Output the [X, Y] coordinate of the center of the cell containing the given text.  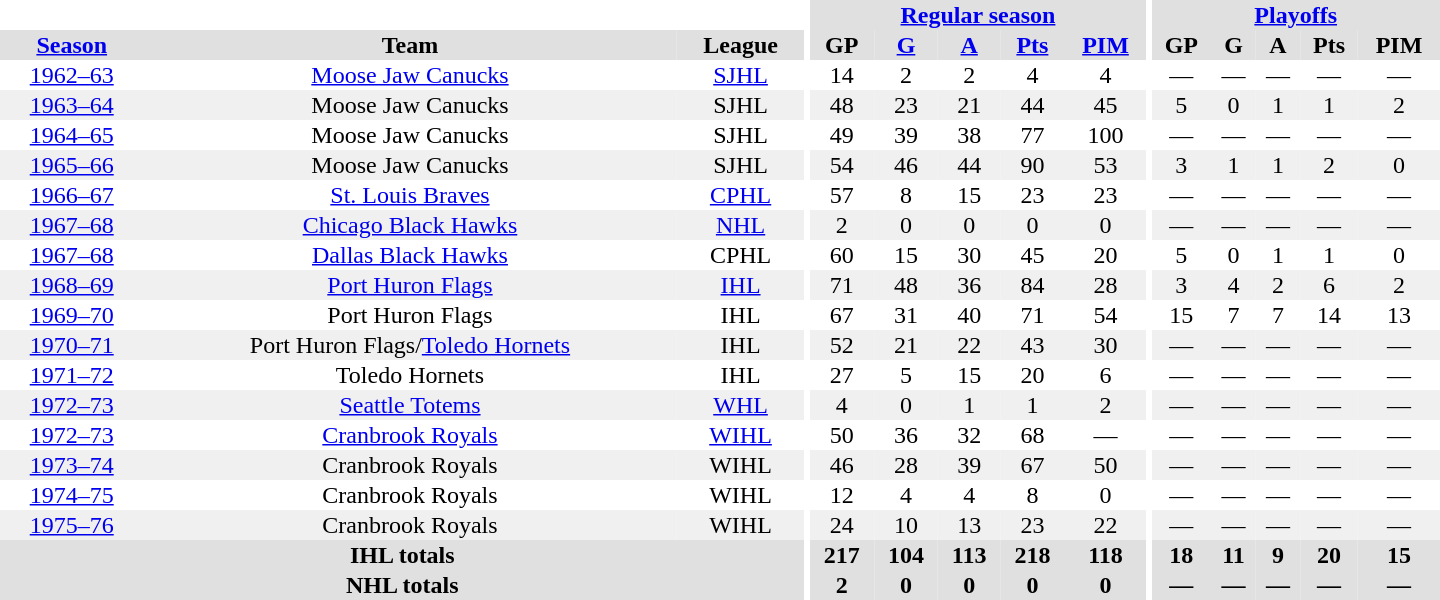
24 [842, 525]
40 [969, 315]
52 [842, 345]
43 [1032, 345]
Regular season [978, 15]
11 [1234, 555]
Season [72, 45]
Dallas Black Hawks [410, 255]
84 [1032, 285]
Team [410, 45]
St. Louis Braves [410, 195]
NHL totals [402, 585]
118 [1106, 555]
Chicago Black Hawks [410, 225]
104 [906, 555]
18 [1181, 555]
12 [842, 495]
1969–70 [72, 315]
NHL [741, 225]
38 [969, 135]
IHL totals [402, 555]
Playoffs [1296, 15]
217 [842, 555]
27 [842, 375]
Seattle Totems [410, 405]
1964–65 [72, 135]
1971–72 [72, 375]
League [741, 45]
WHL [741, 405]
218 [1032, 555]
60 [842, 255]
90 [1032, 165]
68 [1032, 435]
1963–64 [72, 105]
49 [842, 135]
77 [1032, 135]
Toledo Hornets [410, 375]
1962–63 [72, 75]
10 [906, 525]
113 [969, 555]
1966–67 [72, 195]
1975–76 [72, 525]
1970–71 [72, 345]
31 [906, 315]
1965–66 [72, 165]
1974–75 [72, 495]
53 [1106, 165]
100 [1106, 135]
1973–74 [72, 465]
9 [1278, 555]
Port Huron Flags/Toledo Hornets [410, 345]
57 [842, 195]
1968–69 [72, 285]
32 [969, 435]
